Locate the cell with the specified text and output its (x, y) center coordinate. 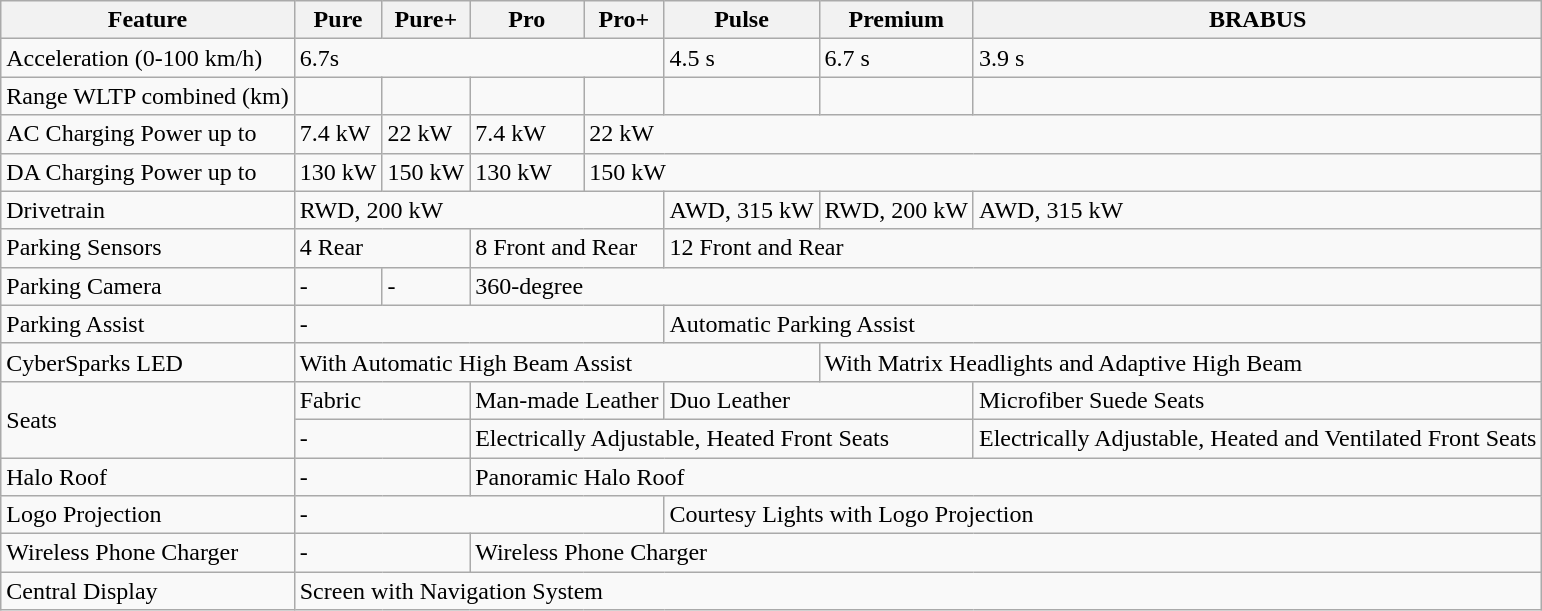
Microfiber Suede Seats (1257, 400)
Pure+ (426, 20)
Panoramic Halo Roof (1006, 477)
Electrically Adjustable, Heated and Ventilated Front Seats (1257, 438)
Pro (527, 20)
Parking Camera (148, 286)
Premium (896, 20)
Automatic Parking Assist (1103, 324)
12 Front and Rear (1103, 248)
Pulse (742, 20)
8 Front and Rear (567, 248)
6.7s (479, 58)
4 Rear (382, 248)
Man-made Leather (567, 400)
Screen with Navigation System (918, 591)
Seats (148, 419)
Fabric (382, 400)
4.5 s (742, 58)
360-degree (1006, 286)
Electrically Adjustable, Heated Front Seats (722, 438)
Halo Roof (148, 477)
Drivetrain (148, 210)
BRABUS (1257, 20)
Logo Projection (148, 515)
Duo Leather (818, 400)
Parking Assist (148, 324)
AC Charging Power up to (148, 134)
6.7 s (896, 58)
3.9 s (1257, 58)
DA Charging Power up to (148, 172)
Central Display (148, 591)
Range WLTP combined (km) (148, 96)
Parking Sensors (148, 248)
Pro+ (624, 20)
Pure (338, 20)
With Matrix Headlights and Adaptive High Beam (1180, 362)
Acceleration (0-100 km/h) (148, 58)
With Automatic High Beam Assist (556, 362)
Courtesy Lights with Logo Projection (1103, 515)
CyberSparks LED (148, 362)
Feature (148, 20)
